From the cell containing the given text, extract its center point as (X, Y) coordinate. 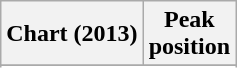
Peakposition (189, 34)
Chart (2013) (72, 34)
